Capture the cell that displays the provided text and extract its [x, y] central coordinate. 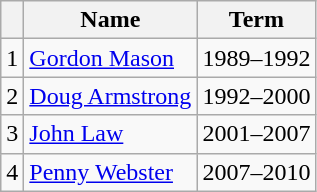
Name [110, 20]
Penny Webster [110, 172]
1989–1992 [256, 58]
1 [12, 58]
2001–2007 [256, 134]
3 [12, 134]
Doug Armstrong [110, 96]
Term [256, 20]
Gordon Mason [110, 58]
4 [12, 172]
2007–2010 [256, 172]
1992–2000 [256, 96]
2 [12, 96]
John Law [110, 134]
